For the text-containing cell, return its midpoint in [x, y] coordinate format. 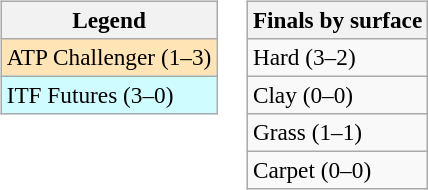
ITF Futures (3–0) [108, 95]
Carpet (0–0) [337, 171]
Grass (1–1) [337, 133]
ATP Challenger (1–3) [108, 57]
Legend [108, 20]
Clay (0–0) [337, 95]
Hard (3–2) [337, 57]
Finals by surface [337, 20]
